Return (x, y) of the center of cell containing provided text 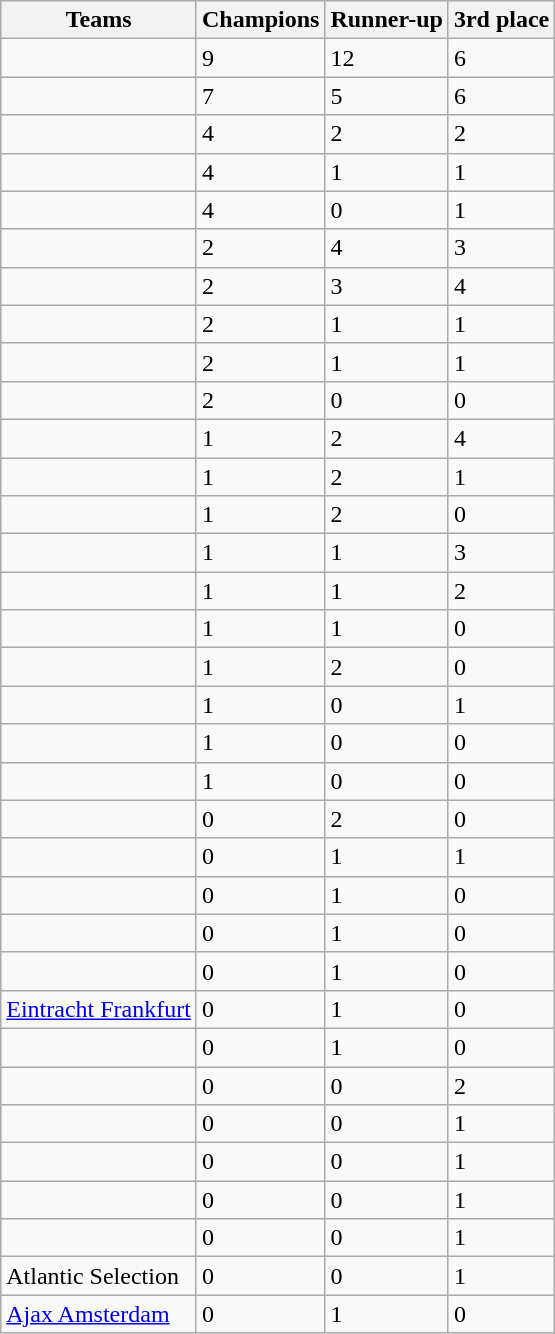
Atlantic Selection (99, 1276)
Eintracht Frankfurt (99, 1009)
Ajax Amsterdam (99, 1314)
5 (387, 96)
7 (260, 96)
Champions (260, 20)
Teams (99, 20)
Runner-up (387, 20)
12 (387, 58)
3rd place (501, 20)
9 (260, 58)
